Output the [X, Y] coordinate of the center of the cell containing the given text.  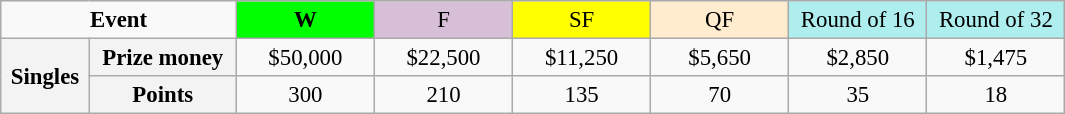
W [305, 20]
135 [582, 95]
$50,000 [305, 58]
18 [996, 95]
$5,650 [720, 58]
300 [305, 95]
Points [162, 95]
35 [858, 95]
Event [119, 20]
$2,850 [858, 58]
SF [582, 20]
Prize money [162, 58]
Round of 32 [996, 20]
Singles [45, 76]
210 [443, 95]
Round of 16 [858, 20]
QF [720, 20]
$11,250 [582, 58]
$1,475 [996, 58]
F [443, 20]
$22,500 [443, 58]
70 [720, 95]
